Pinpoint the cell where the given text exists, returning its [X, Y] midpoint coordinate. 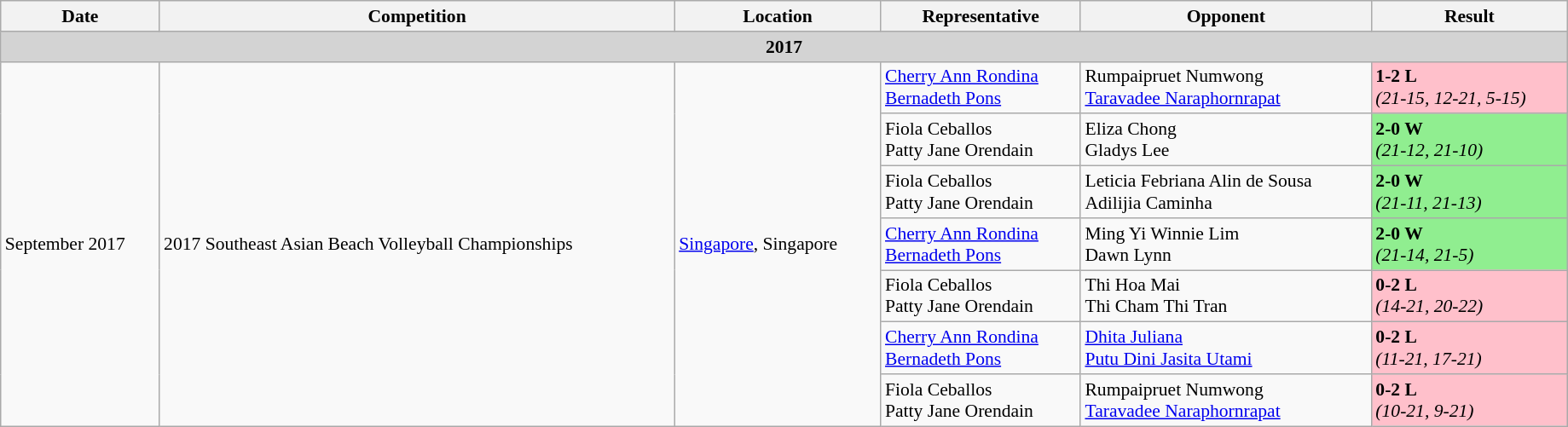
1-2 L (21-15, 12-21, 5-15) [1469, 87]
Result [1469, 16]
2017 Southeast Asian Beach Volleyball Championships [417, 244]
Competition [417, 16]
Singapore, Singapore [778, 244]
2017 [784, 47]
2-0 W (21-11, 21-13) [1469, 193]
Date [80, 16]
Dhita Juliana Putu Dini Jasita Utami [1226, 348]
Thi Hoa Mai Thi Cham Thi Tran [1226, 297]
Location [778, 16]
2-0 W (21-12, 21-10) [1469, 140]
Ming Yi Winnie Lim Dawn Lynn [1226, 244]
Eliza Chong Gladys Lee [1226, 140]
0-2 L (10-21, 9-21) [1469, 401]
2-0 W (21-14, 21-5) [1469, 244]
0-2 L (14-21, 20-22) [1469, 297]
Opponent [1226, 16]
September 2017 [80, 244]
0-2 L (11-21, 17-21) [1469, 348]
Representative [981, 16]
Leticia Febriana Alin de Sousa Adilijia Caminha [1226, 193]
